Capture the cell that displays the provided text and extract its (x, y) central coordinate. 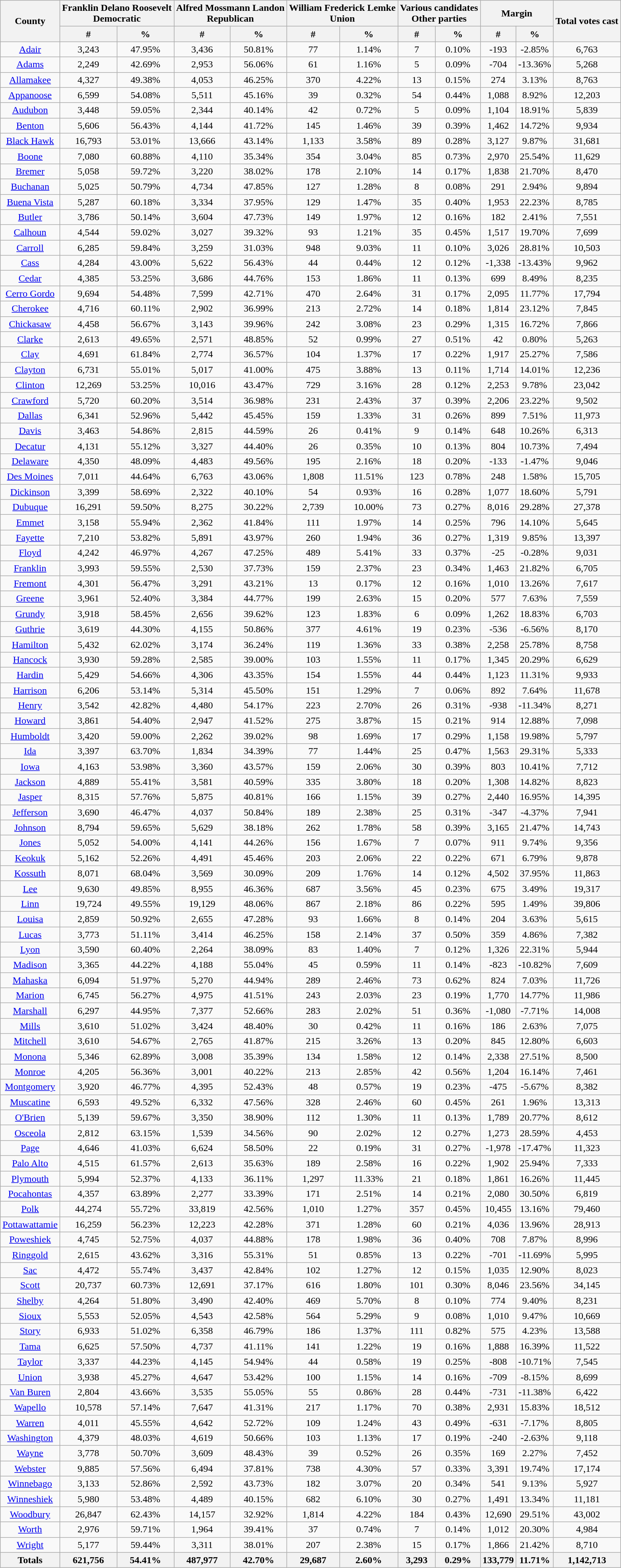
Monroe (30, 1072)
20.77% (534, 1117)
46.79% (258, 1331)
3,165 (498, 827)
6,094 (88, 980)
100 (313, 1377)
5,980 (88, 1499)
13.96% (534, 1224)
1.40% (368, 950)
57.14% (145, 1407)
35.39% (258, 1056)
50.84% (258, 812)
55.41% (145, 782)
2.60% (368, 1560)
845 (498, 1041)
171 (313, 1194)
55.12% (145, 446)
1,539 (202, 1133)
61.57% (145, 1163)
54.86% (145, 431)
59.05% (145, 110)
23.22% (534, 400)
2,812 (88, 1133)
43.21% (258, 583)
36.99% (258, 309)
2,774 (202, 354)
1,204 (498, 1072)
Harrison (30, 690)
20 (417, 1484)
44,274 (88, 1209)
Warren (30, 1423)
Page (30, 1148)
7,845 (587, 309)
3,311 (202, 1545)
47.85% (258, 186)
14.10% (534, 522)
11,181 (587, 1499)
Dallas (30, 415)
59.50% (145, 507)
9.74% (534, 843)
377 (313, 629)
7.51% (534, 415)
8,046 (498, 1285)
2,277 (202, 1194)
184 (417, 1514)
20.29% (534, 660)
-11.34% (534, 706)
48.09% (145, 461)
1,345 (498, 660)
2,585 (202, 660)
1,315 (498, 324)
1,789 (498, 1117)
6,731 (88, 370)
Franklin (30, 568)
-240 (498, 1438)
5,891 (202, 538)
Audubon (30, 110)
8,235 (587, 278)
48 (313, 1087)
1,297 (313, 1178)
44.40% (258, 446)
215 (313, 1041)
4,133 (202, 1178)
46.36% (258, 888)
12,691 (202, 1285)
3,686 (202, 278)
9,046 (587, 461)
4,619 (202, 1438)
12.80% (534, 1041)
687 (313, 888)
57 (417, 1469)
Iowa (30, 767)
5,432 (88, 644)
13,666 (202, 141)
3.87% (368, 721)
5,875 (202, 797)
31.03% (258, 248)
1,888 (498, 1346)
Union (30, 1377)
Montgomery (30, 1087)
7,599 (202, 293)
68.04% (145, 873)
50.70% (145, 1453)
3,581 (202, 782)
1.98% (368, 1240)
2,080 (498, 1194)
4,011 (88, 1423)
141 (313, 1346)
14,157 (202, 1514)
16.95% (534, 797)
Davis (30, 431)
4,691 (88, 354)
27.51% (534, 1056)
Emmet (30, 522)
145 (313, 125)
Margin (517, 14)
44.76% (258, 278)
16,259 (88, 1224)
51.11% (145, 935)
11.51% (368, 477)
7,452 (587, 1453)
3.49% (534, 888)
34,145 (587, 1285)
42.69% (145, 65)
56.06% (258, 65)
Various candidatesOther parties (439, 14)
0.26% (458, 415)
43.47% (258, 385)
1.30% (368, 1117)
-2.85% (534, 49)
4,975 (202, 995)
59.67% (145, 1117)
3,365 (88, 965)
7.64% (534, 690)
60.11% (145, 309)
4,385 (88, 278)
9,933 (587, 675)
1.16% (368, 65)
Humboldt (30, 736)
13,313 (587, 1102)
708 (498, 1240)
0.36% (458, 1011)
1,861 (498, 1178)
7,098 (587, 721)
7,712 (587, 767)
370 (313, 80)
59.28% (145, 660)
56.27% (145, 995)
3.58% (368, 141)
3,316 (202, 1255)
0.06% (458, 690)
9,031 (587, 553)
58.45% (145, 614)
541 (498, 1484)
46.97% (145, 553)
156 (313, 843)
55.94% (145, 522)
1.94% (368, 538)
10,455 (498, 1209)
Madison (30, 965)
9,885 (88, 1469)
-938 (498, 706)
1,462 (498, 125)
-133 (498, 461)
5,797 (587, 736)
57.56% (145, 1469)
1,077 (498, 492)
1,123 (498, 675)
42.84% (258, 1270)
3,436 (202, 49)
5,553 (88, 1316)
291 (498, 186)
11,522 (587, 1346)
-731 (498, 1392)
Cass (30, 263)
36.24% (258, 644)
6 (417, 614)
49.38% (145, 80)
Pottawattamie (30, 1224)
4,716 (88, 309)
3,127 (498, 141)
Boone (30, 156)
3,133 (88, 1484)
5,944 (587, 950)
2.16% (368, 461)
O'Brien (30, 1117)
Linn (30, 904)
41.72% (258, 125)
5,314 (202, 690)
-11.69% (534, 1255)
5,429 (88, 675)
2.70% (368, 706)
2,095 (498, 293)
489 (313, 553)
4,267 (202, 553)
7,866 (587, 324)
1,319 (498, 538)
19,129 (202, 904)
53.48% (145, 1499)
63.89% (145, 1194)
2,815 (202, 431)
153 (313, 278)
12,269 (88, 385)
21.70% (534, 171)
49.85% (145, 888)
14,395 (587, 797)
3,360 (202, 767)
5,052 (88, 843)
39.62% (258, 614)
4,472 (88, 1270)
Carroll (30, 248)
9,878 (587, 858)
43.97% (258, 538)
42.70% (258, 1560)
3.16% (368, 385)
675 (498, 888)
3,920 (88, 1087)
Muscatine (30, 1102)
18.91% (534, 110)
Tama (30, 1346)
Louisa (30, 919)
55.31% (258, 1255)
-1,080 (498, 1011)
60.73% (145, 1285)
616 (313, 1285)
39.41% (258, 1530)
61.84% (145, 354)
10 (417, 446)
5,622 (202, 263)
2.51% (368, 1194)
27,378 (587, 507)
10,578 (88, 1407)
3,993 (88, 568)
-1,978 (498, 1148)
-475 (498, 1087)
5,511 (202, 95)
8,710 (587, 1545)
5.70% (368, 1301)
242 (313, 324)
25.94% (534, 1163)
30.50% (534, 1194)
-823 (498, 965)
0.82% (458, 1331)
3,514 (202, 400)
Dickinson (30, 492)
127 (313, 186)
13.16% (534, 1209)
5,720 (88, 400)
8,955 (202, 888)
4,264 (88, 1301)
54.41% (145, 1560)
4,889 (88, 782)
3,027 (202, 233)
5.41% (368, 553)
-2.63% (534, 1438)
4,491 (202, 858)
39,806 (587, 904)
729 (313, 385)
5,791 (587, 492)
52.40% (145, 599)
Plymouth (30, 1178)
41.52% (258, 721)
36.98% (258, 400)
195 (313, 461)
Polk (30, 1209)
3,158 (88, 522)
867 (313, 904)
3,327 (202, 446)
223 (313, 706)
4,379 (88, 1438)
2,264 (202, 950)
52.96% (145, 415)
154 (313, 675)
1.49% (534, 904)
12.90% (534, 1270)
19,724 (88, 904)
29.28% (534, 507)
5,268 (587, 65)
4,110 (202, 156)
58.69% (145, 492)
58.50% (258, 1148)
Alfred Mossmann LandonRepublican (230, 14)
6.10% (368, 1499)
7,586 (587, 354)
83 (313, 950)
Johnson (30, 827)
738 (313, 1469)
48.03% (145, 1438)
3,490 (202, 1301)
21 (417, 1178)
51.97% (145, 980)
328 (313, 1102)
2,253 (498, 385)
4,458 (88, 324)
47.73% (258, 217)
1,563 (498, 751)
774 (498, 1301)
4,036 (498, 1224)
Clay (30, 354)
9,962 (587, 263)
Jackson (30, 782)
Totals (30, 1560)
1,714 (498, 370)
2,970 (498, 156)
52.75% (145, 1240)
41.51% (258, 995)
-10.82% (534, 965)
38.90% (258, 1117)
43,002 (587, 1514)
102 (313, 1270)
11.71% (534, 1560)
49.52% (145, 1102)
10.73% (534, 446)
1,770 (498, 995)
8,996 (587, 1240)
3,008 (202, 1056)
Franklin Delano RooseveltDemocratic (117, 14)
52.05% (145, 1316)
0.93% (368, 492)
0.57% (368, 1087)
Jefferson (30, 812)
16.39% (534, 1346)
104 (313, 354)
7.87% (534, 1240)
101 (417, 1285)
-7.17% (534, 1423)
9.03% (368, 248)
43.57% (258, 767)
Shelby (30, 1301)
5,025 (88, 186)
Osceola (30, 1133)
36.11% (258, 1178)
59.55% (145, 568)
204 (498, 919)
17,794 (587, 293)
2,739 (313, 507)
1.24% (368, 1423)
4,642 (202, 1423)
8,612 (587, 1117)
4,515 (88, 1163)
-808 (498, 1362)
1.29% (368, 690)
5,645 (587, 522)
60.20% (145, 400)
0.99% (368, 339)
Wayne (30, 1453)
Jasper (30, 797)
44.30% (145, 629)
55.72% (145, 1209)
63.70% (145, 751)
289 (313, 980)
0.86% (368, 1392)
8,271 (587, 706)
59.84% (145, 248)
Buena Vista (30, 202)
2,262 (202, 736)
14.72% (534, 125)
3,397 (88, 751)
1,838 (498, 171)
54.66% (145, 675)
1.69% (368, 736)
3,384 (202, 599)
62.89% (145, 1056)
4.86% (534, 935)
9.13% (534, 1484)
3,220 (202, 171)
23.12% (534, 309)
43 (417, 1423)
11,863 (587, 873)
7,011 (88, 477)
8,275 (202, 507)
9,502 (587, 400)
54.17% (258, 706)
11,986 (587, 995)
7,075 (587, 1026)
1,902 (498, 1163)
55.04% (258, 965)
7,080 (88, 156)
19.70% (534, 233)
53.14% (145, 690)
0.59% (368, 965)
8,170 (587, 629)
59.44% (145, 1545)
2,804 (88, 1392)
12,223 (202, 1224)
-11.38% (534, 1392)
8,794 (88, 827)
3.63% (534, 919)
5,629 (202, 827)
4,188 (202, 965)
3,174 (202, 644)
243 (313, 995)
14.82% (534, 782)
3,604 (202, 217)
7,941 (587, 812)
27 (417, 339)
15.83% (534, 1407)
23,042 (587, 385)
52.26% (145, 858)
6,603 (587, 1041)
52.72% (258, 1423)
30.22% (258, 507)
3,690 (88, 812)
8,785 (587, 202)
3,334 (202, 202)
3,391 (498, 1469)
-536 (498, 629)
4.23% (534, 1331)
6,745 (88, 995)
-7.71% (534, 1011)
4,053 (202, 80)
Palo Alto (30, 1163)
42.82% (145, 706)
25.78% (534, 644)
2.41% (534, 217)
8,500 (587, 1056)
-5.67% (534, 1087)
0.50% (458, 935)
Ida (30, 751)
Des Moines (30, 477)
2.85% (368, 1072)
41.31% (258, 1407)
3,590 (88, 950)
55.05% (258, 1392)
7,382 (587, 935)
283 (313, 1011)
Lucas (30, 935)
0.51% (458, 339)
6,933 (88, 1331)
Allamakee (30, 80)
40.81% (258, 797)
42.71% (258, 293)
28,913 (587, 1224)
4,131 (88, 446)
45.50% (258, 690)
0.11% (458, 370)
2.27% (534, 1453)
1.46% (368, 125)
3,773 (88, 935)
Cerro Gordo (30, 293)
3,293 (417, 1560)
4,163 (88, 767)
Chickasaw (30, 324)
4,489 (202, 1499)
37.73% (258, 568)
4,984 (587, 1530)
46.77% (145, 1087)
33.39% (258, 1194)
1.86% (368, 278)
86 (417, 904)
8,758 (587, 644)
6,625 (88, 1346)
203 (313, 858)
48.43% (258, 1453)
796 (498, 522)
3,778 (88, 1453)
1,035 (498, 1270)
2.94% (534, 186)
9.87% (534, 141)
0.32% (368, 95)
5,994 (88, 1178)
3.26% (368, 1041)
8,805 (587, 1423)
2,931 (498, 1407)
1.83% (368, 614)
3,420 (88, 736)
1,463 (498, 568)
Jones (30, 843)
-701 (498, 1255)
4.61% (368, 629)
30.09% (258, 873)
577 (498, 599)
3,569 (202, 873)
10,503 (587, 248)
Delaware (30, 461)
8,071 (88, 873)
3,448 (88, 110)
4,284 (88, 263)
Ringgold (30, 1255)
21.82% (534, 568)
17,174 (587, 1469)
56.47% (145, 583)
2,362 (202, 522)
60.40% (145, 950)
7,617 (587, 583)
Howard (30, 721)
Black Hawk (30, 141)
8,823 (587, 782)
8,763 (587, 80)
1.33% (368, 415)
2,206 (498, 400)
54.00% (145, 843)
7,461 (587, 1072)
6,593 (88, 1102)
26,847 (88, 1514)
109 (313, 1423)
14.01% (534, 370)
575 (498, 1331)
50.92% (145, 919)
49.56% (258, 461)
9.85% (534, 538)
0.42% (368, 1026)
9,630 (88, 888)
11,629 (587, 156)
6,297 (88, 1011)
0.49% (458, 1423)
33,819 (202, 1209)
119 (313, 644)
11.33% (368, 1178)
158 (313, 935)
3,026 (498, 248)
55.74% (145, 1270)
13.26% (534, 583)
Lyon (30, 950)
13,397 (587, 538)
53.98% (145, 767)
35.63% (258, 1163)
169 (498, 1453)
3,350 (202, 1117)
10.41% (534, 767)
1,262 (498, 614)
49.55% (145, 904)
Hardin (30, 675)
0.52% (368, 1453)
37.17% (258, 1285)
Grundy (30, 614)
11,678 (587, 690)
3,143 (202, 324)
3,930 (88, 660)
648 (498, 431)
52.43% (258, 1087)
1,866 (498, 1545)
595 (498, 904)
-13.36% (534, 65)
16,291 (88, 507)
11,445 (587, 1178)
79,460 (587, 1209)
209 (313, 873)
8,231 (587, 1301)
Sioux (30, 1316)
2,440 (498, 797)
47.95% (145, 49)
2,249 (88, 65)
7,210 (88, 538)
44.88% (258, 1240)
57.76% (145, 797)
3,001 (202, 1072)
3,918 (88, 614)
3,961 (88, 599)
40.15% (258, 1499)
4,350 (88, 461)
4,734 (202, 186)
2,592 (202, 1484)
41.03% (145, 1148)
151 (313, 690)
5,606 (88, 125)
9,694 (88, 293)
2,344 (202, 110)
7,545 (587, 1362)
Winneshiek (30, 1499)
0.33% (458, 1469)
274 (498, 80)
18,512 (587, 1407)
42.40% (258, 1301)
1,917 (498, 354)
Total votes cast (587, 21)
18.60% (534, 492)
Fremont (30, 583)
3,938 (88, 1377)
1.66% (368, 919)
1.96% (534, 1102)
4,646 (88, 1148)
42.58% (258, 1316)
Floyd (30, 553)
48.40% (258, 1026)
3,291 (202, 583)
59.00% (145, 736)
21.42% (534, 1545)
4,141 (202, 843)
1,308 (498, 782)
1.80% (368, 1285)
7.63% (534, 599)
54.08% (145, 95)
47.56% (258, 1102)
4,502 (498, 873)
3,243 (88, 49)
Hancock (30, 660)
42.56% (258, 1209)
6,624 (202, 1148)
14,008 (587, 1011)
260 (313, 538)
Henry (30, 706)
43.00% (145, 263)
1,012 (498, 1530)
0.37% (458, 553)
63.15% (145, 1133)
6,206 (88, 690)
62.43% (145, 1514)
William Frederick LemkeUnion (343, 14)
45.45% (258, 415)
10,016 (202, 385)
0.78% (458, 477)
3,399 (88, 492)
13.34% (534, 1499)
2,530 (202, 568)
621,756 (88, 1560)
6,629 (587, 660)
Winnebago (30, 1484)
4,327 (88, 80)
40.10% (258, 492)
Story (30, 1331)
38.18% (258, 827)
47.25% (258, 553)
47.28% (258, 919)
21.47% (534, 827)
4,483 (202, 461)
914 (498, 721)
8,470 (587, 171)
56.67% (145, 324)
4,155 (202, 629)
6,819 (587, 1194)
0.41% (368, 431)
45.27% (145, 1377)
0.73% (458, 156)
Lee (30, 888)
50.66% (258, 1438)
3,414 (202, 935)
3,786 (88, 217)
6,358 (202, 1331)
8.49% (534, 278)
2,338 (498, 1056)
44.64% (145, 477)
824 (498, 980)
3.88% (368, 370)
-4.37% (534, 812)
Washington (30, 1438)
217 (313, 1407)
3.13% (534, 80)
Pocahontas (30, 1194)
9.40% (534, 1301)
9.47% (534, 1316)
70 (417, 1407)
0.74% (368, 1530)
0.07% (458, 843)
359 (498, 935)
16.72% (534, 324)
59.72% (145, 171)
50.14% (145, 217)
671 (498, 858)
56.23% (145, 1224)
4,480 (202, 706)
5,615 (587, 919)
15,705 (587, 477)
2,656 (202, 614)
2.37% (368, 568)
6,313 (587, 431)
Decatur (30, 446)
County (30, 21)
2,947 (202, 721)
2,258 (498, 644)
275 (313, 721)
13,588 (587, 1331)
9,118 (587, 1438)
18.83% (534, 614)
5,139 (88, 1117)
-631 (498, 1423)
354 (313, 156)
10,669 (587, 1316)
89 (417, 141)
Mitchell (30, 1041)
29.51% (534, 1514)
3,542 (88, 706)
34.39% (258, 751)
Marshall (30, 1011)
2,322 (202, 492)
52.86% (145, 1484)
2.64% (368, 293)
4,453 (587, 1133)
682 (313, 1499)
5.29% (368, 1316)
469 (313, 1301)
Adair (30, 49)
12,203 (587, 95)
2,571 (202, 339)
31,681 (587, 141)
41.00% (258, 370)
-347 (498, 812)
4,205 (88, 1072)
12,690 (498, 1514)
7.03% (534, 980)
475 (313, 370)
11,323 (587, 1148)
3,463 (88, 431)
9.78% (534, 385)
58 (417, 827)
5,270 (202, 980)
42.28% (258, 1224)
-17.47% (534, 1148)
6.79% (534, 858)
11.31% (534, 675)
2,902 (202, 309)
1.76% (368, 873)
-1.47% (534, 461)
3,861 (88, 721)
11.77% (534, 293)
3.07% (368, 1484)
Appanoose (30, 95)
3,424 (202, 1026)
Worth (30, 1530)
149 (313, 217)
43.62% (145, 1255)
804 (498, 446)
40.59% (258, 782)
487,977 (202, 1560)
1,142,713 (587, 1560)
23.56% (534, 1285)
44.26% (258, 843)
16,793 (88, 141)
62.02% (145, 644)
6,285 (88, 248)
Mahaska (30, 980)
61 (313, 65)
40.14% (258, 110)
57.50% (145, 1346)
2,615 (88, 1255)
Adams (30, 65)
9,894 (587, 186)
4,737 (202, 1346)
7,377 (202, 1011)
38.09% (258, 950)
948 (313, 248)
0.62% (458, 980)
0.47% (458, 751)
41.11% (258, 1346)
45.55% (145, 1423)
-8.15% (534, 1377)
4,144 (202, 125)
3,259 (202, 248)
59.65% (145, 827)
357 (417, 1209)
1,491 (498, 1499)
0.85% (368, 1255)
38.01% (258, 1545)
35.34% (258, 156)
911 (498, 843)
-10.71% (534, 1362)
207 (313, 1545)
38.02% (258, 171)
4,745 (88, 1240)
231 (313, 400)
Woodbury (30, 1514)
371 (313, 1224)
14.77% (534, 995)
1,326 (498, 950)
0.80% (534, 339)
Wapello (30, 1407)
3,535 (202, 1392)
3,437 (202, 1270)
134 (313, 1056)
98 (313, 736)
10.00% (368, 507)
39.02% (258, 736)
Webster (30, 1469)
40.22% (258, 1072)
Calhoun (30, 233)
261 (498, 1102)
1,517 (498, 233)
8,016 (498, 507)
3,337 (88, 1362)
54.48% (145, 293)
53.01% (145, 141)
Greene (30, 599)
199 (313, 599)
2.58% (368, 1163)
6,705 (587, 568)
1,834 (202, 751)
1,808 (313, 477)
1,104 (498, 110)
54.40% (145, 721)
85 (417, 156)
1,133 (313, 141)
5,058 (88, 171)
1,964 (202, 1530)
10.26% (534, 431)
1.22% (368, 1346)
5,995 (587, 1255)
5,162 (88, 858)
5,927 (587, 1484)
1.36% (368, 644)
39.32% (258, 233)
37.81% (258, 1469)
29.31% (534, 751)
564 (313, 1316)
11,726 (587, 980)
20.30% (534, 1530)
1,088 (498, 95)
45.16% (258, 95)
262 (313, 827)
1.44% (368, 751)
Butler (30, 217)
2,953 (202, 65)
Buchanan (30, 186)
25.27% (534, 354)
5,287 (88, 202)
Bremer (30, 171)
52.37% (145, 1178)
699 (498, 278)
-13.43% (534, 263)
5,017 (202, 370)
11,973 (587, 415)
12,236 (587, 370)
3,619 (88, 629)
51.80% (145, 1301)
1.67% (368, 843)
1.47% (368, 202)
3,609 (202, 1453)
0.58% (368, 1362)
36.57% (258, 354)
803 (498, 767)
1,158 (498, 736)
166 (313, 797)
892 (498, 690)
-0.28% (534, 553)
54.94% (258, 1362)
60.18% (145, 202)
Crawford (30, 400)
3.56% (368, 888)
7,609 (587, 965)
56.36% (145, 1072)
Hamilton (30, 644)
4,306 (202, 675)
2,976 (88, 1530)
32.92% (258, 1514)
6,341 (88, 415)
4,242 (88, 553)
7,333 (587, 1163)
899 (498, 415)
12.88% (534, 721)
7,551 (587, 217)
Sac (30, 1270)
-193 (498, 49)
16.14% (534, 1072)
1,953 (498, 202)
5,177 (88, 1545)
43.06% (258, 477)
8,382 (587, 1087)
4,543 (202, 1316)
19,317 (587, 888)
53.82% (145, 538)
0.72% (368, 110)
2.72% (368, 309)
4,647 (202, 1377)
335 (313, 782)
-704 (498, 65)
44.94% (258, 980)
Keokuk (30, 858)
4,395 (202, 1087)
1.78% (368, 827)
49.65% (145, 339)
9,934 (587, 125)
8,023 (587, 1270)
5,442 (202, 415)
28.59% (534, 1133)
48.85% (258, 339)
7,647 (202, 1407)
41.87% (258, 1041)
59.71% (145, 1530)
1.21% (368, 233)
22.31% (534, 950)
0.43% (458, 1514)
4,301 (88, 583)
2,765 (202, 1041)
1.17% (368, 1407)
19.98% (534, 736)
0.30% (458, 1285)
5,263 (587, 339)
-25 (498, 553)
9,356 (587, 843)
6,703 (587, 614)
2.43% (368, 400)
48.06% (258, 904)
7,559 (587, 599)
52 (313, 339)
Scott (30, 1285)
39.96% (258, 324)
50.79% (145, 186)
41.84% (258, 522)
3.04% (368, 156)
1.13% (368, 1438)
55.01% (145, 370)
43.14% (258, 141)
4,357 (88, 1194)
44.23% (145, 1362)
7,494 (587, 446)
6,422 (587, 1392)
Clarke (30, 339)
43.66% (145, 1392)
Poweshiek (30, 1240)
44.95% (145, 1011)
Marion (30, 995)
Fayette (30, 538)
248 (498, 477)
5,333 (587, 751)
59.02% (145, 233)
-6.56% (534, 629)
43.73% (258, 1484)
20,737 (88, 1285)
22.23% (534, 202)
5,346 (88, 1056)
2.14% (368, 935)
50.81% (258, 49)
43.35% (258, 675)
470 (313, 293)
1,273 (498, 1133)
129 (313, 202)
Cedar (30, 278)
3.08% (368, 324)
19.74% (534, 1469)
Kossuth (30, 873)
8,699 (587, 1377)
-709 (498, 1377)
2.10% (368, 171)
55 (313, 1392)
2,655 (202, 919)
4.30% (368, 1469)
1.14% (368, 49)
14,743 (587, 827)
Clinton (30, 385)
Dubuque (30, 507)
8.92% (534, 95)
50.86% (258, 629)
16.26% (534, 1178)
3.80% (368, 782)
5,839 (587, 110)
6,599 (88, 95)
2,859 (88, 919)
2.18% (368, 904)
44.22% (145, 965)
Clayton (30, 370)
7,699 (587, 233)
Cherokee (30, 309)
Benton (30, 125)
29,687 (313, 1560)
Van Buren (30, 1392)
Wright (30, 1545)
Mills (30, 1026)
Taylor (30, 1362)
6,332 (202, 1102)
44.77% (258, 599)
45.46% (258, 858)
Monona (30, 1056)
28.81% (534, 248)
133,779 (498, 1560)
4,145 (202, 1362)
60.88% (145, 156)
52.66% (258, 1011)
Guthrie (30, 629)
34.56% (258, 1133)
46.47% (145, 812)
54.67% (145, 1041)
2.03% (368, 995)
25.54% (534, 156)
-1,338 (498, 263)
8,315 (88, 797)
39.00% (258, 660)
44.59% (258, 431)
53.42% (258, 1377)
112 (313, 1117)
0.56% (458, 1072)
90 (313, 1133)
6,494 (202, 1469)
4,544 (88, 233)
